Scan for the cell matching the given text and deliver its (X, Y) coordinate at center. 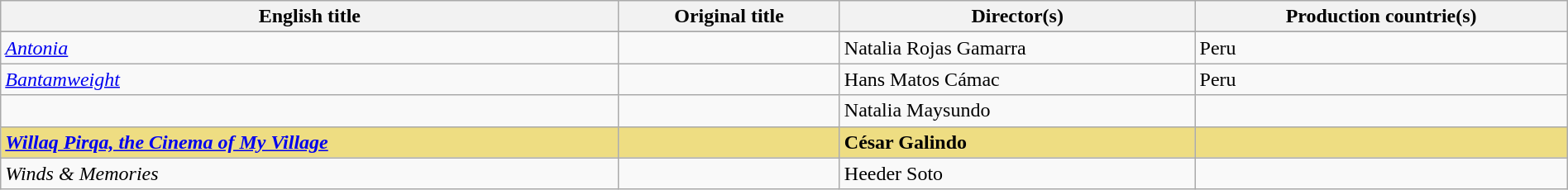
Original title (729, 17)
Natalia Maysundo (1017, 111)
Production countrie(s) (1381, 17)
Antonia (309, 48)
César Galindo (1017, 142)
Director(s) (1017, 17)
Hans Matos Cámac (1017, 79)
Winds & Memories (309, 173)
English title (309, 17)
Natalia Rojas Gamarra (1017, 48)
Heeder Soto (1017, 173)
Willaq Pirqa, the Cinema of My Village (309, 142)
Bantamweight (309, 79)
